Return the (x, y) coordinate for the center point of the cell that contains the specified text.  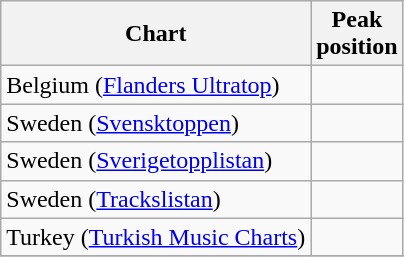
Sweden (Sverigetopplistan) (156, 161)
Sweden (Trackslistan) (156, 199)
Chart (156, 34)
Turkey (Turkish Music Charts) (156, 237)
Peakposition (357, 34)
Belgium (Flanders Ultratop) (156, 85)
Sweden (Svensktoppen) (156, 123)
